For the text-containing cell, return its midpoint in [X, Y] coordinate format. 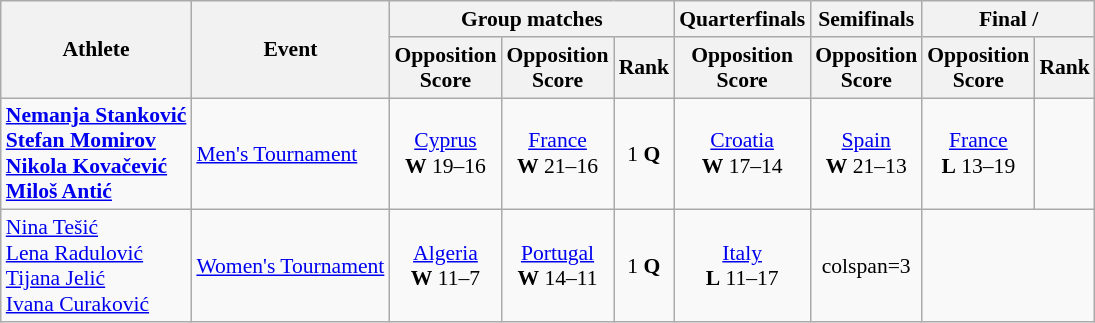
Women's Tournament [290, 266]
Group matches [532, 19]
SpainW 21–13 [866, 154]
Nina TešićLena RadulovićTijana JelićIvana Curaković [96, 266]
Event [290, 50]
ItalyL 11–17 [742, 266]
FranceL 13–19 [978, 154]
Quarterfinals [742, 19]
Men's Tournament [290, 154]
FranceW 21–16 [557, 154]
colspan=3 [866, 266]
Athlete [96, 50]
Nemanja StankovićStefan MomirovNikola KovačevićMiloš Antić [96, 154]
Semifinals [866, 19]
Final / [1008, 19]
AlgeriaW 11–7 [445, 266]
CroatiaW 17–14 [742, 154]
PortugalW 14–11 [557, 266]
CyprusW 19–16 [445, 154]
